Return (x, y) of the center of cell containing provided text 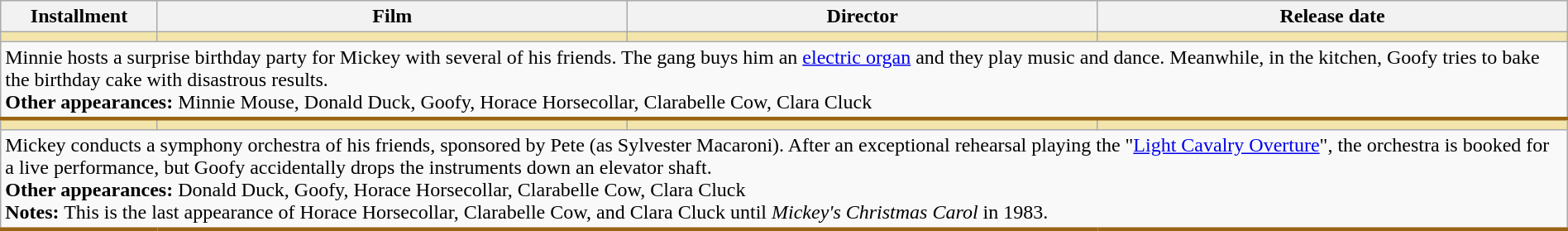
Installment (79, 17)
Director (863, 17)
Film (392, 17)
Release date (1332, 17)
